Locate the cell with the specified text and output its (X, Y) center coordinate. 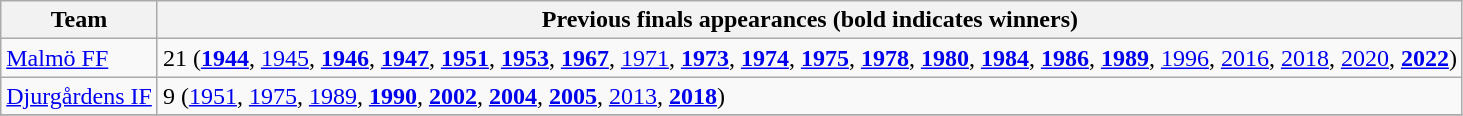
Djurgårdens IF (80, 96)
Malmö FF (80, 58)
9 (1951, 1975, 1989, 1990, 2002, 2004, 2005, 2013, 2018) (810, 96)
Team (80, 20)
21 (1944, 1945, 1946, 1947, 1951, 1953, 1967, 1971, 1973, 1974, 1975, 1978, 1980, 1984, 1986, 1989, 1996, 2016, 2018, 2020, 2022) (810, 58)
Previous finals appearances (bold indicates winners) (810, 20)
